Detect which cell encompasses the target text, then output its (X, Y) center coordinate. 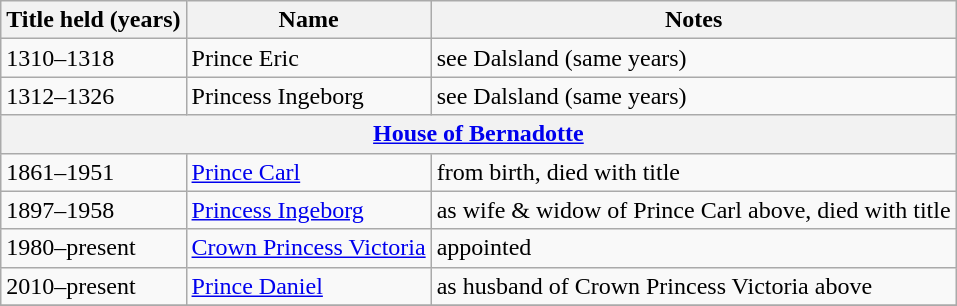
1312–1326 (94, 96)
Prince Daniel (308, 286)
1897–1958 (94, 210)
House of Bernadotte (478, 134)
Crown Princess Victoria (308, 248)
appointed (694, 248)
Name (308, 20)
Prince Eric (308, 58)
as wife & widow of Prince Carl above, died with title (694, 210)
Title held (years) (94, 20)
Notes (694, 20)
1980–present (94, 248)
2010–present (94, 286)
1861–1951 (94, 172)
1310–1318 (94, 58)
from birth, died with title (694, 172)
as husband of Crown Princess Victoria above (694, 286)
Prince Carl (308, 172)
